Determine the (x, y) coordinate at the center of the cell enclosing the given text.  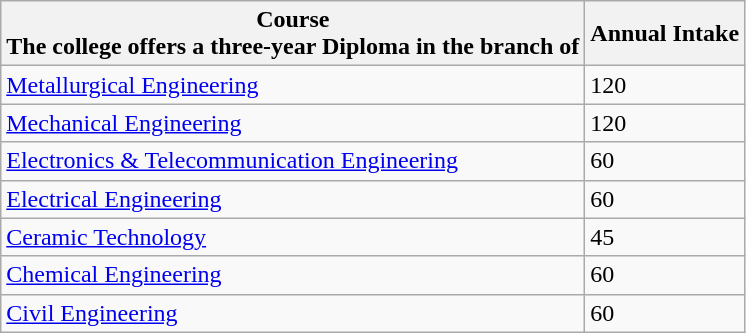
Electrical Engineering (293, 199)
Mechanical Engineering (293, 123)
Metallurgical Engineering (293, 85)
Electronics & Telecommunication Engineering (293, 161)
CourseThe college offers a three-year Diploma in the branch of (293, 34)
Annual Intake (665, 34)
Chemical Engineering (293, 275)
Civil Engineering (293, 313)
Ceramic Technology (293, 237)
45 (665, 237)
